Identify which cell holds the provided text, then report its [x, y] central coordinate. 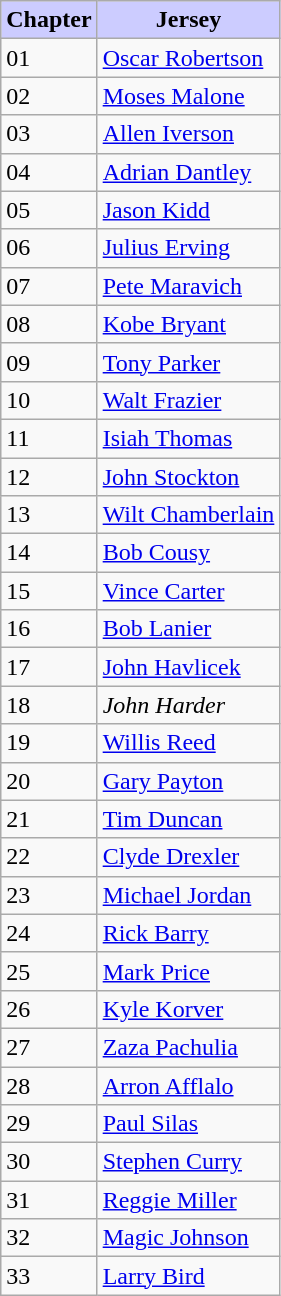
Magic Johnson [188, 1238]
Gary Payton [188, 781]
Isiah Thomas [188, 438]
Wilt Chamberlain [188, 515]
29 [49, 1124]
John Havlicek [188, 667]
Walt Frazier [188, 400]
17 [49, 667]
06 [49, 248]
01 [49, 58]
33 [49, 1276]
Allen Iverson [188, 134]
27 [49, 1047]
Kyle Korver [188, 1009]
Bob Lanier [188, 629]
Julius Erving [188, 248]
Rick Barry [188, 933]
Adrian Dantley [188, 172]
Pete Maravich [188, 286]
Chapter [49, 20]
Zaza Pachulia [188, 1047]
19 [49, 743]
Larry Bird [188, 1276]
14 [49, 553]
20 [49, 781]
Stephen Curry [188, 1162]
32 [49, 1238]
Oscar Robertson [188, 58]
Clyde Drexler [188, 857]
Moses Malone [188, 96]
18 [49, 705]
13 [49, 515]
04 [49, 172]
30 [49, 1162]
05 [49, 210]
Arron Afflalo [188, 1085]
Bob Cousy [188, 553]
16 [49, 629]
Paul Silas [188, 1124]
08 [49, 324]
09 [49, 362]
28 [49, 1085]
Jersey [188, 20]
03 [49, 134]
24 [49, 933]
Tony Parker [188, 362]
26 [49, 1009]
10 [49, 400]
23 [49, 895]
Mark Price [188, 971]
02 [49, 96]
21 [49, 819]
Willis Reed [188, 743]
11 [49, 438]
12 [49, 477]
31 [49, 1200]
Tim Duncan [188, 819]
Kobe Bryant [188, 324]
Reggie Miller [188, 1200]
22 [49, 857]
John Harder [188, 705]
07 [49, 286]
John Stockton [188, 477]
Vince Carter [188, 591]
25 [49, 971]
Jason Kidd [188, 210]
15 [49, 591]
Michael Jordan [188, 895]
